Extract the [x, y] coordinate from the center of the cell holding the provided text.  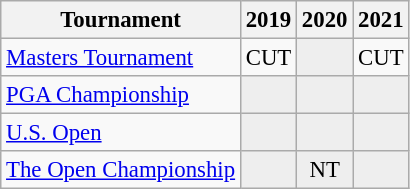
Masters Tournament [121, 58]
U.S. Open [121, 133]
PGA Championship [121, 95]
Tournament [121, 20]
2019 [268, 20]
The Open Championship [121, 170]
2021 [381, 20]
NT [325, 170]
2020 [325, 20]
